Search for the cell housing the specified text and yield its (X, Y) center coordinate. 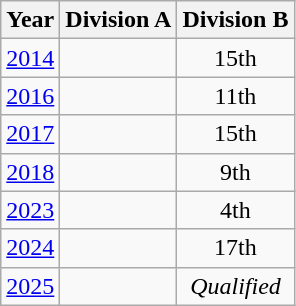
2014 (30, 58)
2024 (30, 248)
Division A (118, 20)
Qualified (236, 286)
2017 (30, 134)
2025 (30, 286)
2016 (30, 96)
17th (236, 248)
4th (236, 210)
2023 (30, 210)
2018 (30, 172)
Division B (236, 20)
11th (236, 96)
Year (30, 20)
9th (236, 172)
